Return the [X, Y] coordinate for the center point of the cell that contains the specified text.  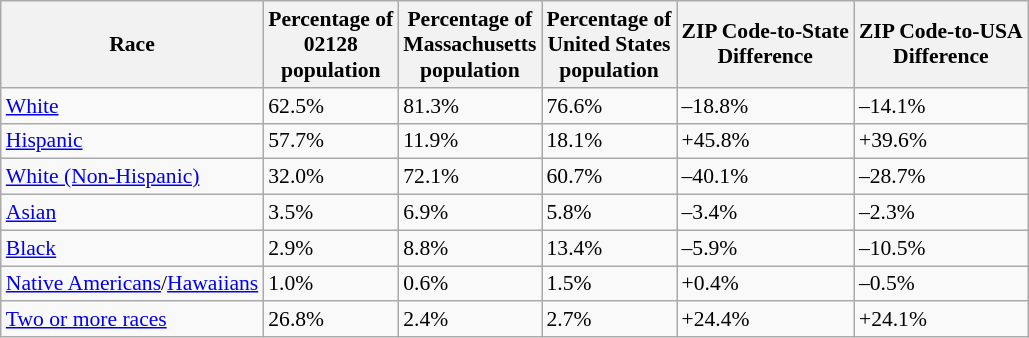
–0.5% [941, 284]
2.9% [330, 248]
White (Non-Hispanic) [132, 177]
–5.9% [764, 248]
Asian [132, 213]
–3.4% [764, 213]
–14.1% [941, 106]
2.4% [470, 320]
–40.1% [764, 177]
Hispanic [132, 141]
+45.8% [764, 141]
26.8% [330, 320]
Race [132, 44]
0.6% [470, 284]
62.5% [330, 106]
72.1% [470, 177]
–2.3% [941, 213]
57.7% [330, 141]
–18.8% [764, 106]
6.9% [470, 213]
Two or more races [132, 320]
Percentage ofMassachusettspopulation [470, 44]
11.9% [470, 141]
81.3% [470, 106]
White [132, 106]
1.0% [330, 284]
60.7% [610, 177]
ZIP Code-to-USADifference [941, 44]
18.1% [610, 141]
1.5% [610, 284]
Native Americans/Hawaiians [132, 284]
76.6% [610, 106]
Percentage ofUnited Statespopulation [610, 44]
+39.6% [941, 141]
5.8% [610, 213]
Black [132, 248]
8.8% [470, 248]
+24.4% [764, 320]
2.7% [610, 320]
–10.5% [941, 248]
ZIP Code-to-StateDifference [764, 44]
32.0% [330, 177]
+0.4% [764, 284]
13.4% [610, 248]
3.5% [330, 213]
Percentage of 02128population [330, 44]
–28.7% [941, 177]
+24.1% [941, 320]
